Find where the given text appears and provide that cell's center as (x, y) coordinate. 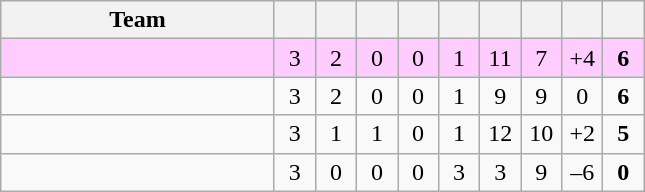
+4 (582, 58)
7 (542, 58)
12 (500, 134)
–6 (582, 172)
11 (500, 58)
5 (624, 134)
10 (542, 134)
Team (138, 20)
+2 (582, 134)
